Return the [x, y] coordinate for the center point of the cell that contains the specified text.  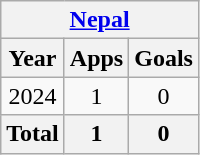
Nepal [100, 20]
Total [33, 134]
2024 [33, 96]
Apps [96, 58]
Year [33, 58]
Goals [164, 58]
